Provide the (x, y) coordinate of the cell's center where the given text is located.  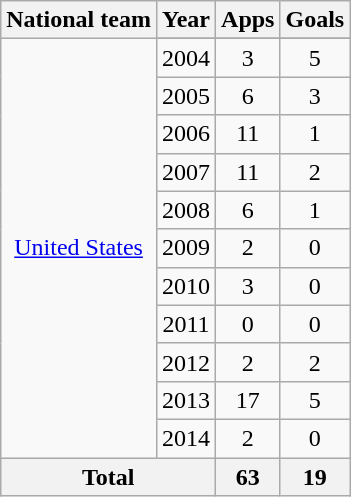
2014 (186, 438)
2008 (186, 210)
United States (79, 248)
2013 (186, 400)
2005 (186, 96)
Goals (315, 20)
2010 (186, 286)
19 (315, 477)
17 (248, 400)
2007 (186, 172)
63 (248, 477)
2004 (186, 58)
Year (186, 20)
Apps (248, 20)
2011 (186, 324)
2006 (186, 134)
2012 (186, 362)
2009 (186, 248)
Total (108, 477)
National team (79, 20)
